From the cell containing the given text, extract its center point as [x, y] coordinate. 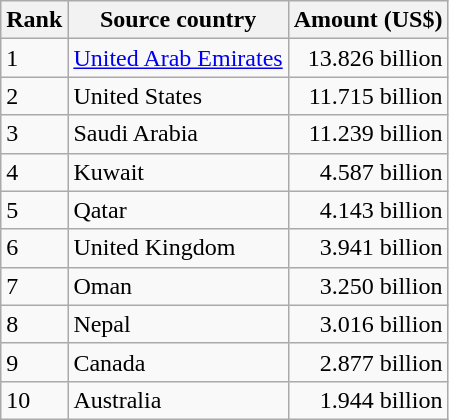
9 [34, 362]
4 [34, 172]
3.016 billion [368, 324]
United States [178, 96]
3.941 billion [368, 248]
8 [34, 324]
2 [34, 96]
11.239 billion [368, 134]
6 [34, 248]
Oman [178, 286]
Saudi Arabia [178, 134]
4.143 billion [368, 210]
3.250 billion [368, 286]
Canada [178, 362]
Source country [178, 20]
7 [34, 286]
4.587 billion [368, 172]
1 [34, 58]
13.826 billion [368, 58]
5 [34, 210]
2.877 billion [368, 362]
3 [34, 134]
Qatar [178, 210]
10 [34, 400]
Australia [178, 400]
1.944 billion [368, 400]
United Arab Emirates [178, 58]
11.715 billion [368, 96]
Amount (US$) [368, 20]
Rank [34, 20]
Kuwait [178, 172]
Nepal [178, 324]
United Kingdom [178, 248]
